Extract the [x, y] coordinate from the center of the cell holding the provided text.  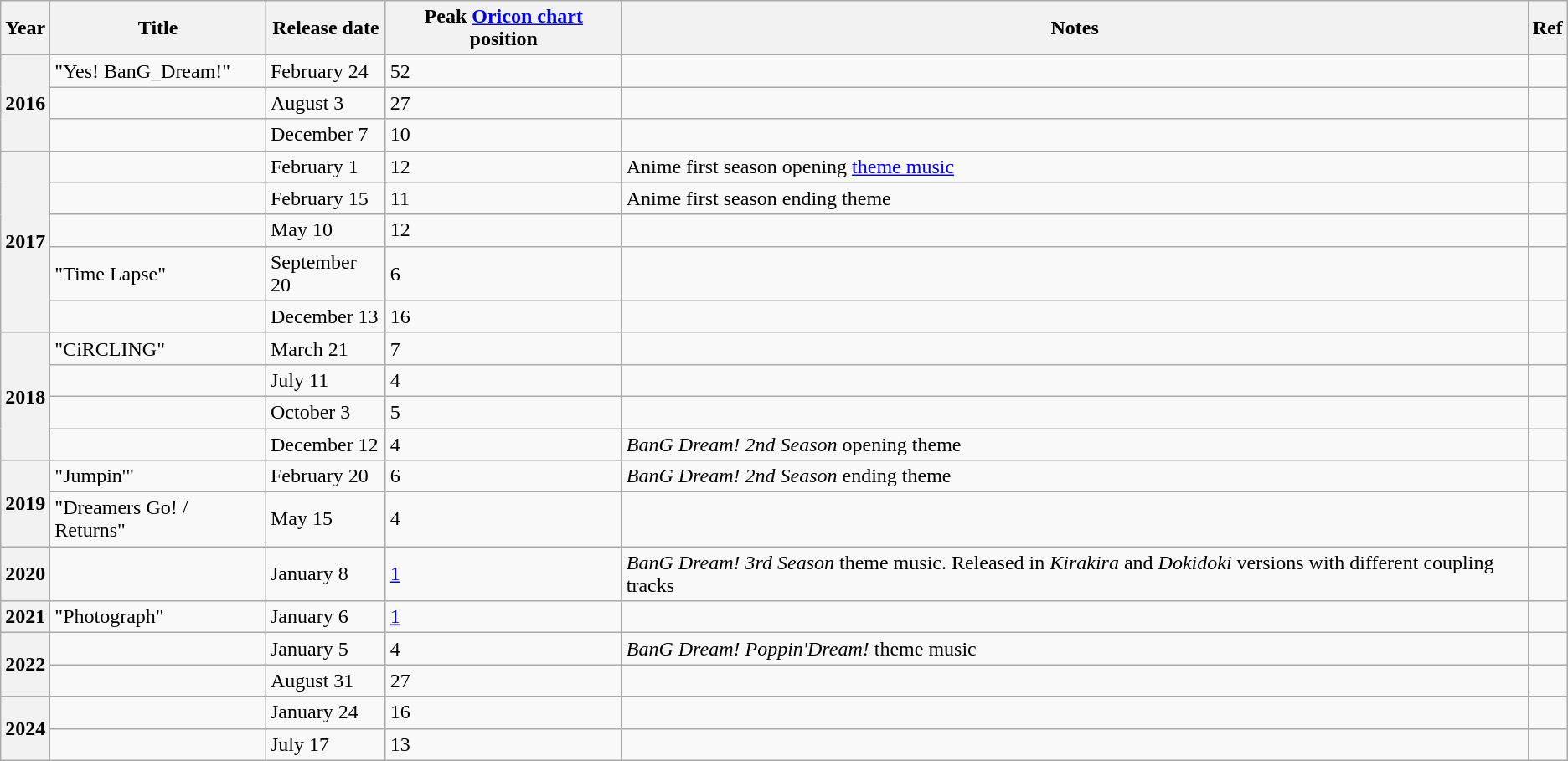
August 31 [325, 681]
52 [503, 71]
2022 [25, 665]
May 15 [325, 519]
"CiRCLING" [158, 348]
February 24 [325, 71]
"Photograph" [158, 617]
March 21 [325, 348]
2020 [25, 574]
July 11 [325, 380]
Year [25, 28]
January 24 [325, 712]
2021 [25, 617]
August 3 [325, 103]
February 1 [325, 167]
BanG Dream! 3rd Season theme music. Released in Kirakira and Dokidoki versions with different coupling tracks [1075, 574]
Release date [325, 28]
BanG Dream! Poppin'Dream! theme music [1075, 649]
February 20 [325, 476]
January 8 [325, 574]
December 12 [325, 445]
January 5 [325, 649]
May 10 [325, 230]
December 13 [325, 316]
February 15 [325, 198]
2017 [25, 241]
13 [503, 744]
11 [503, 198]
2019 [25, 504]
September 20 [325, 273]
"Time Lapse" [158, 273]
October 3 [325, 412]
BanG Dream! 2nd Season ending theme [1075, 476]
BanG Dream! 2nd Season opening theme [1075, 445]
7 [503, 348]
January 6 [325, 617]
July 17 [325, 744]
"Jumpin'" [158, 476]
Anime first season ending theme [1075, 198]
Peak Oricon chart position [503, 28]
5 [503, 412]
Ref [1548, 28]
"Yes! BanG_Dream!" [158, 71]
Anime first season opening theme music [1075, 167]
"Dreamers Go! / Returns" [158, 519]
10 [503, 135]
December 7 [325, 135]
2016 [25, 103]
Notes [1075, 28]
2024 [25, 728]
2018 [25, 396]
Title [158, 28]
